Return [X, Y] of the center of cell containing provided text 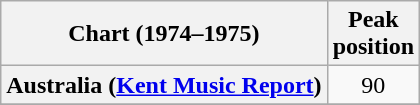
Australia (Kent Music Report) [164, 85]
90 [373, 85]
Peakposition [373, 34]
Chart (1974–1975) [164, 34]
